For the text-containing cell, return its midpoint in [X, Y] coordinate format. 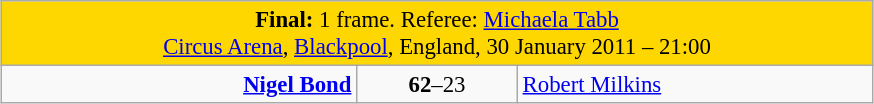
Robert Milkins [695, 85]
Nigel Bond [179, 85]
62–23 [438, 85]
Final: 1 frame. Referee: Michaela Tabb Circus Arena, Blackpool, England, 30 January 2011 – 21:00 [437, 34]
